Return the [x, y] coordinate for the center point of the cell that contains the specified text.  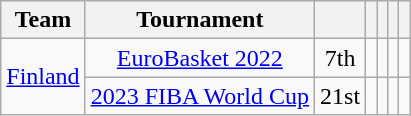
2023 FIBA World Cup [200, 96]
7th [340, 58]
21st [340, 96]
Team [43, 20]
EuroBasket 2022 [200, 58]
Finland [43, 77]
Tournament [200, 20]
